Return the [X, Y] coordinate for the center point of the cell that contains the specified text.  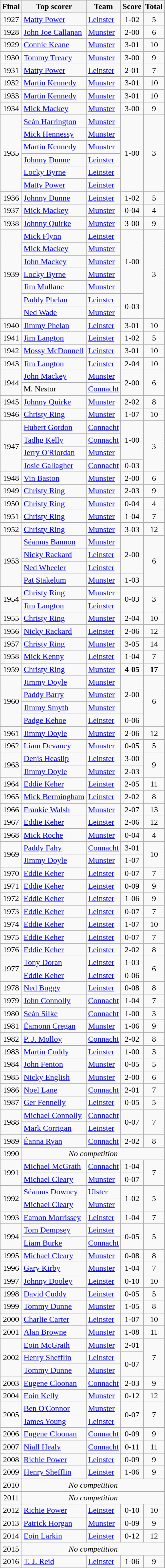
1975 [11, 937]
2016 [11, 1561]
14 [154, 644]
Eoin Kelly [54, 1396]
2001 [11, 1332]
1-08 [132, 1332]
1997 [11, 1281]
Ulster [104, 1192]
3-03 [132, 529]
Mick Roche [54, 835]
1998 [11, 1294]
1996 [11, 1268]
1941 [11, 338]
David Cuddy [54, 1294]
1999 [11, 1306]
Gary Kirby [54, 1268]
Paddy Fahy [54, 848]
1947 [11, 446]
1938 [11, 223]
Ned Buggy [54, 988]
Denis Heaslip [54, 758]
1969 [11, 854]
1981 [11, 1026]
1972 [11, 899]
1988 [11, 1122]
Mick Flynn [54, 236]
1967 [11, 822]
Michael McGrath [54, 1166]
1983 [11, 1052]
1950 [11, 504]
1989 [11, 1141]
John Connolly [54, 1001]
Michael Connolly [54, 1115]
1974 [11, 924]
2013 [11, 1523]
1944 [11, 383]
2005 [11, 1415]
Mossy McDonnell [54, 351]
1933 [11, 96]
Mark Corrigan [54, 1128]
1963 [11, 765]
1958 [11, 657]
1995 [11, 1256]
Éanna Ryan [54, 1141]
2-07 [132, 810]
1945 [11, 402]
John Joe Callanan [54, 32]
Johnny Dooley [54, 1281]
2000 [11, 1319]
Pat Stakelum [54, 580]
Jimmy Smyth [54, 707]
1929 [11, 45]
2004 [11, 1396]
1957 [11, 644]
Martin Cuddy [54, 1052]
2007 [11, 1447]
1943 [11, 363]
P. J. Molloy [54, 1039]
2003 [11, 1383]
Eoin Larkin [54, 1536]
Ned Wade [54, 312]
Liam Burke [54, 1243]
3-05 [132, 644]
Seán Harrington [54, 121]
17 [154, 669]
Total [154, 7]
1961 [11, 733]
Padge Kehoe [54, 720]
1954 [11, 599]
Ben O'Connor [54, 1409]
1993 [11, 1217]
1986 [11, 1090]
2012 [11, 1510]
1956 [11, 631]
Jimmy Phelan [54, 325]
1966 [11, 810]
1964 [11, 784]
Noel Lane [54, 1090]
1979 [11, 1001]
Seán Silke [54, 1014]
1946 [11, 415]
Team [104, 7]
2002 [11, 1357]
James Young [54, 1421]
1931 [11, 70]
Patrick Horgan [54, 1523]
Jim Mullane [54, 287]
1936 [11, 198]
1968 [11, 835]
Frankie Walsh [54, 810]
Niall Healy [54, 1447]
Éamonn Cregan [54, 1026]
1932 [11, 83]
1990 [11, 1153]
Jerry O'Riordan [54, 453]
1992 [11, 1198]
Tony Doran [54, 962]
John Fenton [54, 1064]
2011 [11, 1498]
Tommy Treacy [54, 58]
Mick Bermingham [54, 797]
Tadhg Kelly [54, 440]
Ger Fennelly [54, 1103]
1955 [11, 618]
2015 [11, 1549]
1952 [11, 529]
M. Nestor [54, 389]
Eoin McGrath [54, 1345]
1994 [11, 1237]
1970 [11, 873]
Eamon Morrissey [54, 1217]
Nicky English [54, 1077]
Hubert Gordon [54, 427]
Mick Kenny [54, 657]
1985 [11, 1077]
Top scorer [54, 7]
2006 [11, 1434]
1976 [11, 950]
0-11 [132, 1447]
1982 [11, 1039]
1934 [11, 108]
1965 [11, 797]
1949 [11, 491]
1980 [11, 1014]
1927 [11, 19]
2010 [11, 1485]
2014 [11, 1536]
Connie Keane [54, 45]
2-05 [132, 784]
Séamus Downey [54, 1192]
1928 [11, 32]
Paddy Barry [54, 695]
Tom Dempsey [54, 1230]
1971 [11, 886]
Ned Wheeler [54, 568]
Final [11, 7]
Vin Baston [54, 478]
1930 [11, 58]
Score [132, 7]
2009 [11, 1472]
Séamus Bannon [54, 542]
2008 [11, 1460]
1935 [11, 153]
1940 [11, 325]
1937 [11, 211]
1991 [11, 1173]
1948 [11, 478]
1942 [11, 351]
1959 [11, 669]
1973 [11, 911]
1987 [11, 1103]
1962 [11, 746]
Josie Gallagher [54, 465]
1960 [11, 701]
1-05 [132, 1306]
Paddy Phelan [54, 300]
1977 [11, 969]
13 [154, 810]
1978 [11, 988]
1953 [11, 561]
1951 [11, 516]
1939 [11, 274]
Alan Browne [54, 1332]
4-05 [132, 669]
1984 [11, 1064]
T. J. Reid [54, 1561]
Charlie Carter [54, 1319]
Liam Devaney [54, 746]
Mick Hennessy [54, 134]
